Return the (x, y) coordinate for the center point of the cell that contains the specified text.  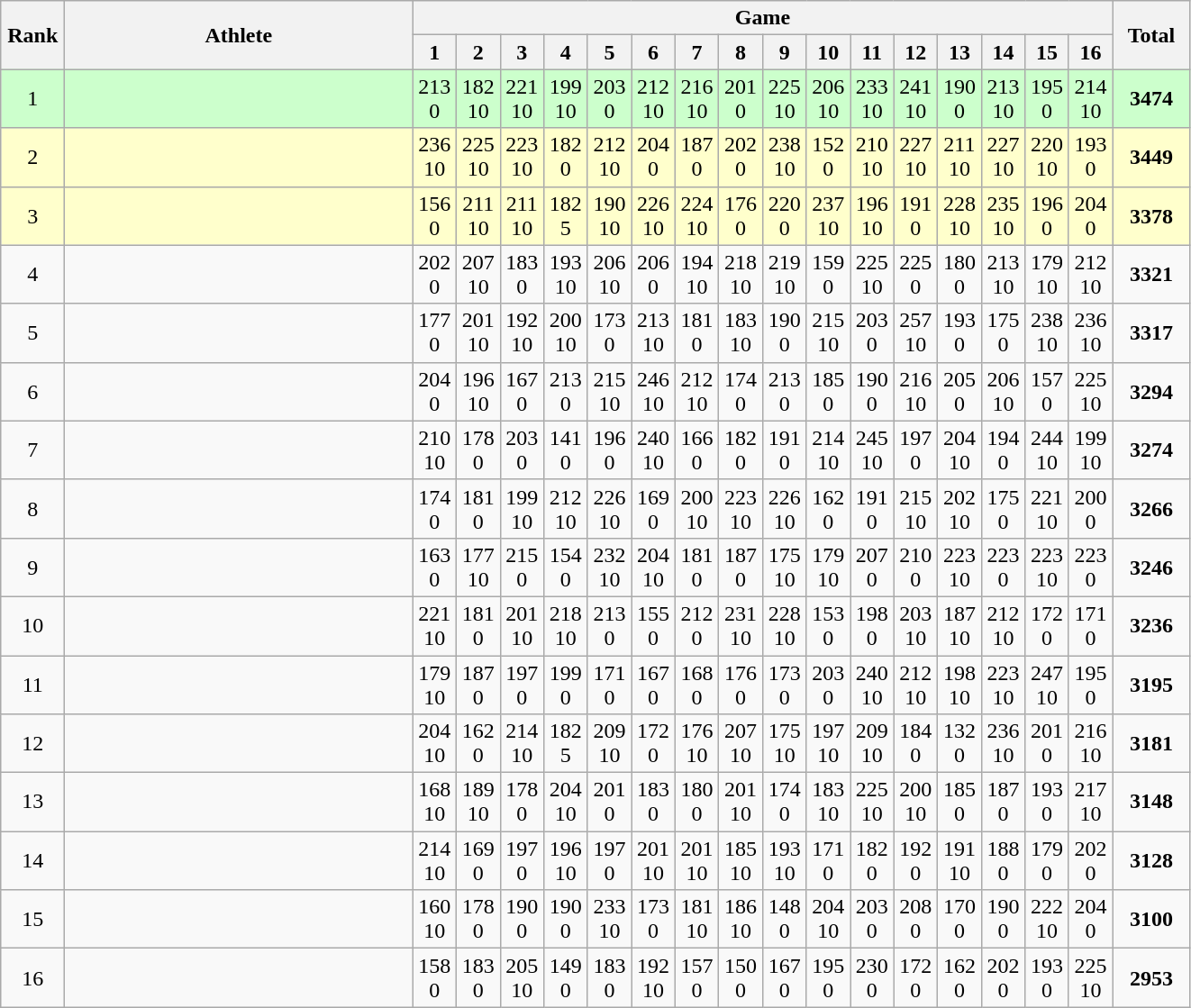
Rank (32, 35)
2070 (872, 568)
3266 (1151, 508)
20510 (523, 978)
3100 (1151, 919)
3321 (1151, 274)
24610 (654, 391)
1980 (872, 625)
1770 (434, 333)
1840 (915, 744)
1660 (697, 450)
20310 (915, 625)
20210 (960, 508)
Athlete (239, 35)
21710 (1090, 802)
18710 (960, 625)
17610 (697, 744)
2000 (1090, 508)
1500 (741, 978)
23110 (741, 625)
1880 (1004, 861)
18210 (477, 99)
16010 (434, 919)
22010 (1047, 157)
2300 (872, 978)
Total (1151, 35)
22410 (697, 216)
1940 (1004, 450)
18110 (697, 919)
1700 (960, 919)
1550 (654, 625)
3128 (1151, 861)
2953 (1151, 978)
23210 (609, 568)
25710 (915, 333)
16810 (434, 802)
1530 (829, 625)
3317 (1151, 333)
2050 (960, 391)
1520 (829, 157)
18510 (741, 861)
19010 (609, 216)
19110 (960, 861)
1560 (434, 216)
17710 (477, 568)
3274 (1151, 450)
2100 (915, 568)
2200 (784, 216)
2250 (915, 274)
19810 (960, 685)
3378 (1151, 216)
23710 (829, 216)
22210 (1047, 919)
18610 (741, 919)
24410 (1047, 450)
21910 (784, 274)
1540 (566, 568)
1630 (434, 568)
2080 (915, 919)
Game (762, 18)
3148 (1151, 802)
1480 (784, 919)
3474 (1151, 99)
3181 (1151, 744)
1490 (566, 978)
23510 (1004, 216)
1920 (915, 861)
3294 (1151, 391)
2150 (523, 568)
19710 (829, 744)
1590 (829, 274)
19410 (697, 274)
24710 (1047, 685)
1580 (434, 978)
3246 (1151, 568)
3449 (1151, 157)
1680 (697, 685)
18910 (477, 802)
1320 (960, 744)
2120 (697, 625)
3236 (1151, 625)
3195 (1151, 685)
1990 (566, 685)
24510 (872, 450)
24110 (915, 99)
1410 (566, 450)
2060 (654, 274)
1790 (1047, 861)
